Find where the given text appears and provide that cell's center as [X, Y] coordinate. 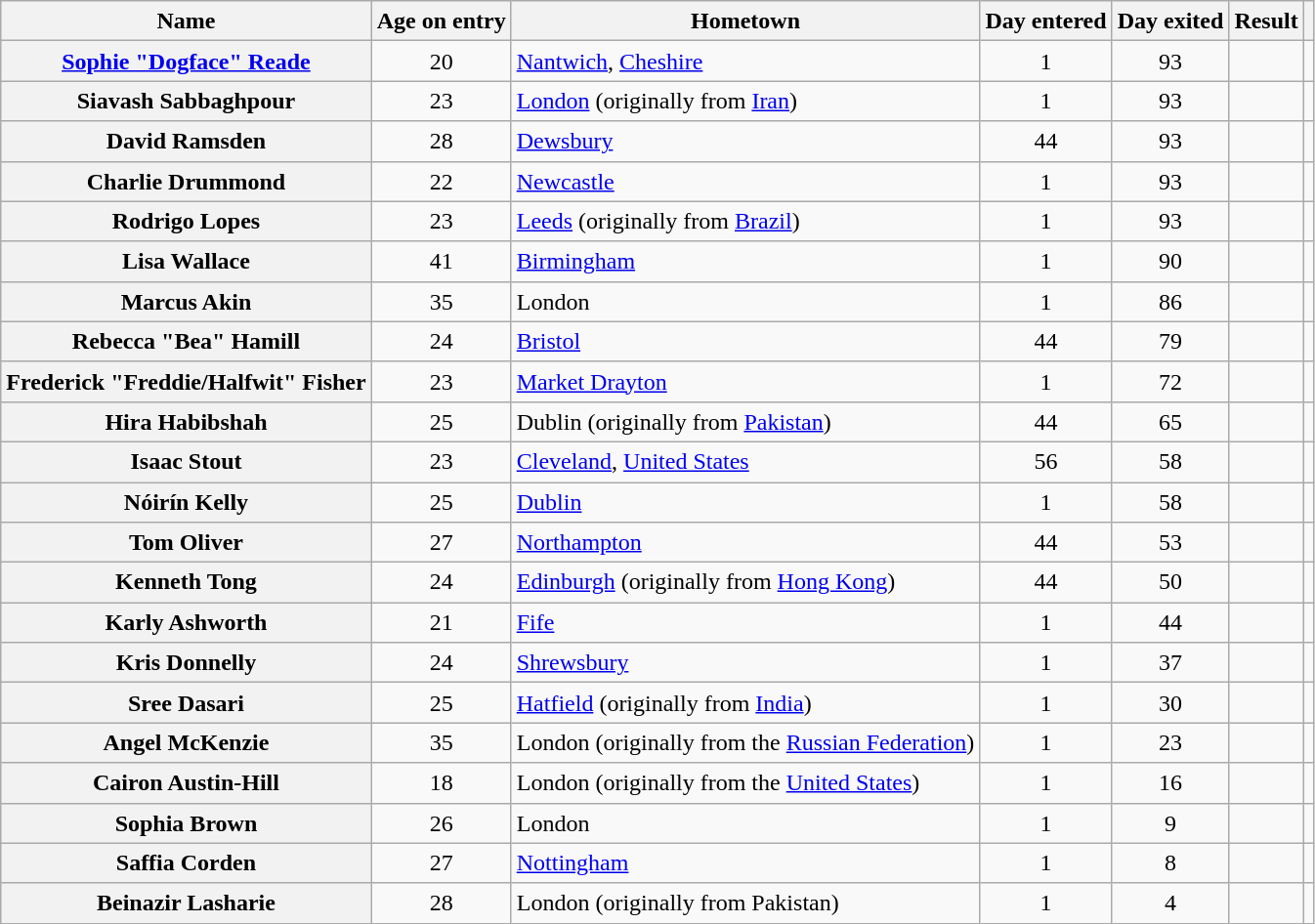
Rebecca "Bea" Hamill [186, 342]
Cleveland, United States [745, 461]
8 [1170, 863]
Kris Donnelly [186, 662]
Day entered [1045, 21]
Birmingham [745, 262]
Nantwich, Cheshire [745, 61]
18 [442, 783]
56 [1045, 461]
72 [1170, 381]
21 [442, 623]
London (originally from the United States) [745, 783]
4 [1170, 903]
Name [186, 21]
Hatfield (originally from India) [745, 703]
Sophie "Dogface" Reade [186, 61]
Bristol [745, 342]
Shrewsbury [745, 662]
Kenneth Tong [186, 582]
86 [1170, 301]
Dublin [745, 502]
Rodrigo Lopes [186, 221]
Dewsbury [745, 141]
50 [1170, 582]
Cairon Austin-Hill [186, 783]
22 [442, 182]
Day exited [1170, 21]
30 [1170, 703]
Isaac Stout [186, 461]
Market Drayton [745, 381]
Frederick "Freddie/Halfwit" Fisher [186, 381]
53 [1170, 543]
Lisa Wallace [186, 262]
Hira Habibshah [186, 422]
16 [1170, 783]
37 [1170, 662]
Beinazir Lasharie [186, 903]
Charlie Drummond [186, 182]
41 [442, 262]
London (originally from Iran) [745, 102]
Siavash Sabbaghpour [186, 102]
Fife [745, 623]
Leeds (originally from Brazil) [745, 221]
Nottingham [745, 863]
Edinburgh (originally from Hong Kong) [745, 582]
London (originally from the Russian Federation) [745, 742]
David Ramsden [186, 141]
Hometown [745, 21]
Angel McKenzie [186, 742]
Northampton [745, 543]
Saffia Corden [186, 863]
Result [1266, 21]
Sophia Brown [186, 822]
65 [1170, 422]
79 [1170, 342]
Nóirín Kelly [186, 502]
26 [442, 822]
Sree Dasari [186, 703]
Karly Ashworth [186, 623]
London (originally from Pakistan) [745, 903]
Age on entry [442, 21]
90 [1170, 262]
9 [1170, 822]
20 [442, 61]
Marcus Akin [186, 301]
Newcastle [745, 182]
Dublin (originally from Pakistan) [745, 422]
Tom Oliver [186, 543]
